Capture the cell that displays the provided text and extract its (x, y) central coordinate. 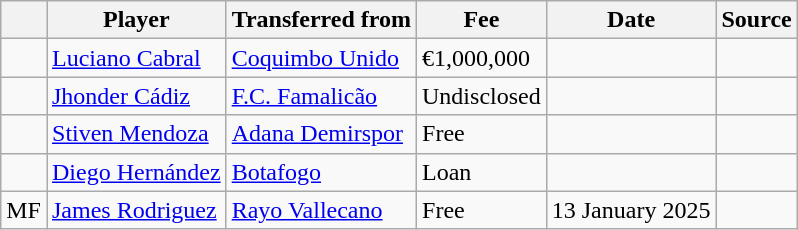
F.C. Famalicão (321, 96)
13 January 2025 (631, 210)
Coquimbo Unido (321, 58)
Source (756, 20)
Date (631, 20)
Rayo Vallecano (321, 210)
Loan (482, 172)
Jhonder Cádiz (136, 96)
Transferred from (321, 20)
Botafogo (321, 172)
Undisclosed (482, 96)
Luciano Cabral (136, 58)
MF (24, 210)
Fee (482, 20)
Stiven Mendoza (136, 134)
€1,000,000 (482, 58)
Adana Demirspor (321, 134)
James Rodriguez (136, 210)
Diego Hernández (136, 172)
Player (136, 20)
